Locate the cell with the specified text and output its (x, y) center coordinate. 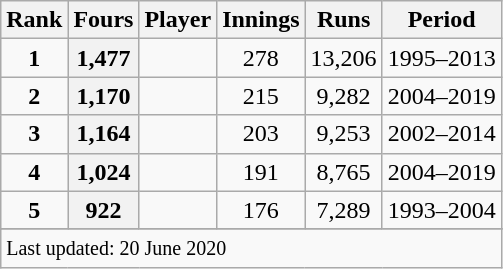
922 (104, 210)
Last updated: 20 June 2020 (251, 248)
Player (178, 20)
215 (261, 96)
1,164 (104, 134)
Rank (34, 20)
Fours (104, 20)
9,282 (344, 96)
5 (34, 210)
278 (261, 58)
191 (261, 172)
Runs (344, 20)
1,024 (104, 172)
Period (442, 20)
4 (34, 172)
3 (34, 134)
1,170 (104, 96)
7,289 (344, 210)
9,253 (344, 134)
13,206 (344, 58)
203 (261, 134)
176 (261, 210)
2002–2014 (442, 134)
1995–2013 (442, 58)
1993–2004 (442, 210)
8,765 (344, 172)
2 (34, 96)
Innings (261, 20)
1 (34, 58)
1,477 (104, 58)
